Pinpoint the cell where the given text exists, returning its (x, y) midpoint coordinate. 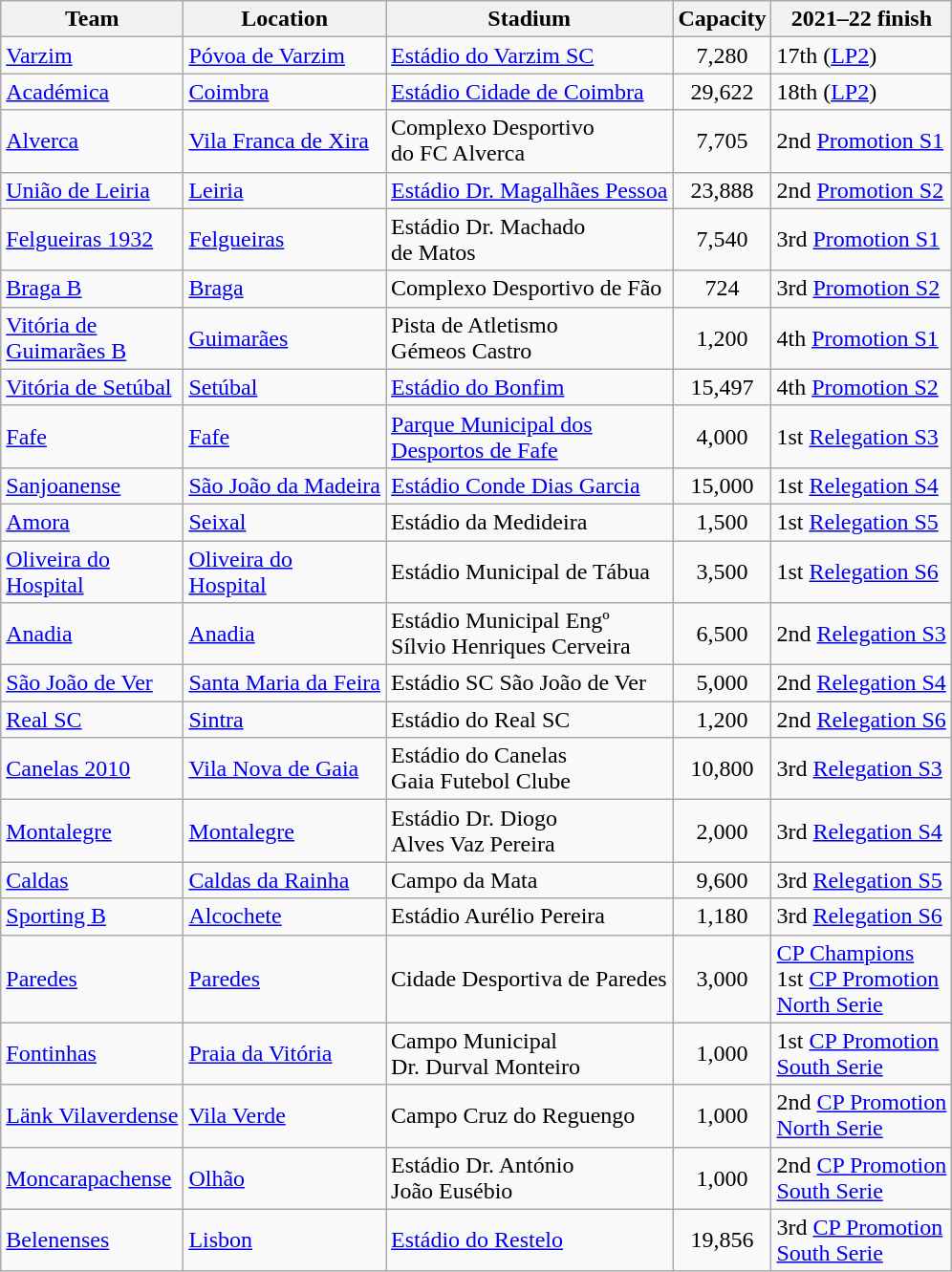
Belenenses (92, 1240)
Olhão (285, 1177)
Braga (285, 289)
Estádio Cidade de Coimbra (530, 92)
Estádio Municipal de Tábua (530, 571)
Seixal (285, 522)
3rd Promotion S1 (862, 239)
Capacity (723, 19)
Länk Vilaverdense (92, 1116)
Felgueiras 1932 (92, 239)
Pista de AtletismoGémeos Castro (530, 338)
Leiria (285, 190)
2021–22 finish (862, 19)
2nd Promotion S2 (862, 190)
7,705 (723, 141)
3rd Relegation S3 (862, 768)
CP Champions1st CP PromotionNorth Serie (862, 979)
Vila Nova de Gaia (285, 768)
3rd Relegation S6 (862, 916)
Alcochete (285, 916)
Vitória de Setúbal (92, 387)
Caldas (92, 880)
Sanjoanense (92, 485)
Setúbal (285, 387)
2nd Relegation S3 (862, 635)
7,280 (723, 55)
Estádio SC São João de Ver (530, 683)
Estádio do Real SC (530, 720)
4th Promotion S1 (862, 338)
Estádio do Bonfim (530, 387)
Alverca (92, 141)
Estádio Aurélio Pereira (530, 916)
3rd Promotion S2 (862, 289)
10,800 (723, 768)
7,540 (723, 239)
Braga B (92, 289)
Estádio do Restelo (530, 1240)
Vitória deGuimarães B (92, 338)
São João de Ver (92, 683)
Estádio Municipal EngºSílvio Henriques Cerveira (530, 635)
Santa Maria da Feira (285, 683)
1st CP PromotionSouth Serie (862, 1053)
3rd Relegation S5 (862, 880)
Caldas da Rainha (285, 880)
Estádio Dr. AntónioJoão Eusébio (530, 1177)
1,180 (723, 916)
Campo da Mata (530, 880)
Complexo Desportivo de Fão (530, 289)
23,888 (723, 190)
3rd Relegation S4 (862, 831)
Vila Franca de Xira (285, 141)
Parque Municipal dosDesportos de Fafe (530, 436)
4,000 (723, 436)
Praia da Vitória (285, 1053)
6,500 (723, 635)
Campo Cruz do Reguengo (530, 1116)
Cidade Desportiva de Paredes (530, 979)
15,497 (723, 387)
Felgueiras (285, 239)
Complexo Desportivodo FC Alverca (530, 141)
2nd CP PromotionNorth Serie (862, 1116)
Póvoa de Varzim (285, 55)
Amora (92, 522)
1st Relegation S5 (862, 522)
Real SC (92, 720)
Estádio da Medideira (530, 522)
Location (285, 19)
2nd Promotion S1 (862, 141)
Campo MunicipalDr. Durval Monteiro (530, 1053)
Estádio do Varzim SC (530, 55)
15,000 (723, 485)
Sporting B (92, 916)
9,600 (723, 880)
2,000 (723, 831)
1,500 (723, 522)
29,622 (723, 92)
2nd Relegation S6 (862, 720)
São João da Madeira (285, 485)
Estádio do CanelasGaia Futebol Clube (530, 768)
Stadium (530, 19)
Sintra (285, 720)
Coimbra (285, 92)
1st Relegation S3 (862, 436)
17th (LP2) (862, 55)
3,500 (723, 571)
724 (723, 289)
Moncarapachense (92, 1177)
União de Leiria (92, 190)
Varzim (92, 55)
Canelas 2010 (92, 768)
5,000 (723, 683)
Estádio Dr. Machadode Matos (530, 239)
2nd Relegation S4 (862, 683)
Guimarães (285, 338)
Estádio Dr. Magalhães Pessoa (530, 190)
2nd CP PromotionSouth Serie (862, 1177)
Estádio Conde Dias Garcia (530, 485)
Lisbon (285, 1240)
Estádio Dr. DiogoAlves Vaz Pereira (530, 831)
Team (92, 19)
Vila Verde (285, 1116)
1st Relegation S6 (862, 571)
Académica (92, 92)
19,856 (723, 1240)
3,000 (723, 979)
18th (LP2) (862, 92)
Fontinhas (92, 1053)
4th Promotion S2 (862, 387)
1st Relegation S4 (862, 485)
3rd CP PromotionSouth Serie (862, 1240)
